Find where the given text appears and provide that cell's center as (X, Y) coordinate. 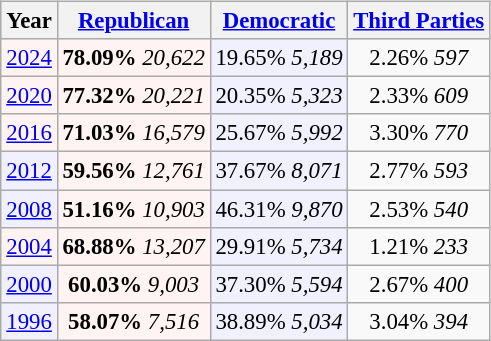
37.30% 5,594 (279, 284)
77.32% 20,221 (134, 96)
Republican (134, 21)
2.53% 540 (419, 209)
2008 (29, 209)
Third Parties (419, 21)
20.35% 5,323 (279, 96)
38.89% 5,034 (279, 321)
2016 (29, 133)
1996 (29, 321)
3.30% 770 (419, 133)
Year (29, 21)
2.77% 593 (419, 171)
51.16% 10,903 (134, 209)
60.03% 9,003 (134, 284)
25.67% 5,992 (279, 133)
2.26% 597 (419, 58)
2.33% 609 (419, 96)
58.07% 7,516 (134, 321)
Democratic (279, 21)
1.21% 233 (419, 246)
46.31% 9,870 (279, 209)
2004 (29, 246)
2020 (29, 96)
29.91% 5,734 (279, 246)
2000 (29, 284)
37.67% 8,071 (279, 171)
19.65% 5,189 (279, 58)
68.88% 13,207 (134, 246)
2.67% 400 (419, 284)
71.03% 16,579 (134, 133)
2012 (29, 171)
2024 (29, 58)
3.04% 394 (419, 321)
78.09% 20,622 (134, 58)
59.56% 12,761 (134, 171)
